Provide the (X, Y) coordinate of the cell's center where the given text is located.  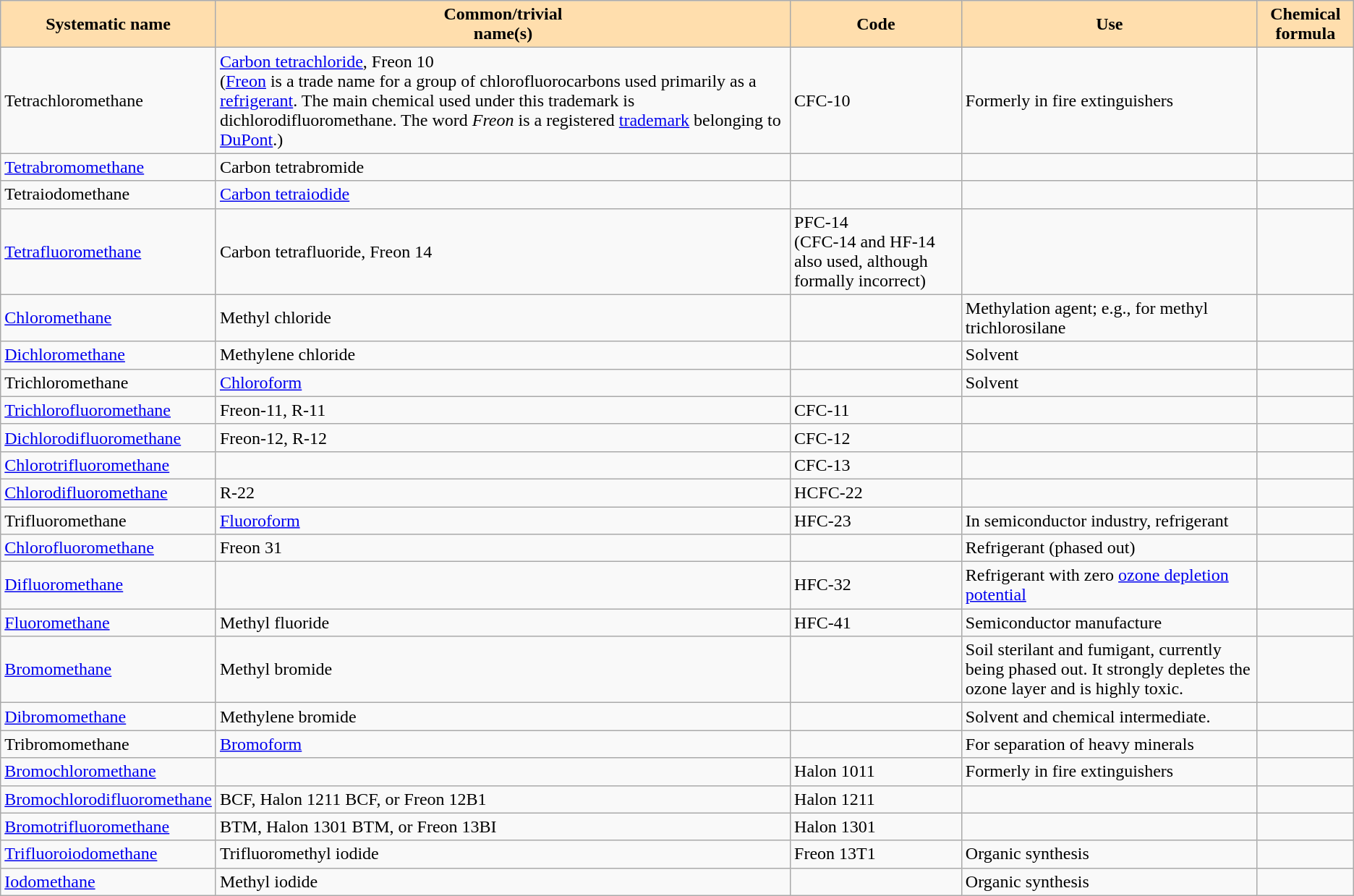
Use (1110, 25)
Chlorodifluoromethane (108, 492)
Iodomethane (108, 882)
Fluoromethane (108, 623)
HFC-41 (877, 623)
BCF, Halon 1211 BCF, or Freon 12B1 (503, 799)
Trichloromethane (108, 383)
Solvent and chemical intermediate. (1110, 717)
Fluoroform (503, 520)
Methylene chloride (503, 355)
Methylene bromide (503, 717)
Methylation agent; e.g., for methyl trichlorosilane (1110, 318)
Methyl fluoride (503, 623)
Difluoromethane (108, 586)
Chemical formula (1305, 25)
Tetrachloromethane (108, 101)
Bromoform (503, 744)
Bromochlorodifluoromethane (108, 799)
Dichlorodifluoromethane (108, 438)
BTM, Halon 1301 BTM, or Freon 13BI (503, 827)
HCFC-22 (877, 492)
Carbon tetrafluoride, Freon 14 (503, 252)
Trifluoroiodomethane (108, 854)
Systematic name (108, 25)
Methyl chloride (503, 318)
Methyl iodide (503, 882)
R-22 (503, 492)
Dibromomethane (108, 717)
HFC-23 (877, 520)
Freon 31 (503, 548)
In semiconductor industry, refrigerant (1110, 520)
Refrigerant with zero ozone depletion potential (1110, 586)
CFC-13 (877, 465)
Freon 13T1 (877, 854)
Trichlorofluoromethane (108, 410)
CFC-11 (877, 410)
Bromochloromethane (108, 772)
Chloroform (503, 383)
HFC-32 (877, 586)
Trifluoromethane (108, 520)
For separation of heavy minerals (1110, 744)
CFC-12 (877, 438)
Methyl bromide (503, 670)
Tribromomethane (108, 744)
Bromomethane (108, 670)
Semiconductor manufacture (1110, 623)
Chlorotrifluoromethane (108, 465)
Carbon tetraiodide (503, 195)
Soil sterilant and fumigant, currently being phased out. It strongly depletes the ozone layer and is highly toxic. (1110, 670)
Refrigerant (phased out) (1110, 548)
Freon-12, R-12 (503, 438)
Trifluoromethyl iodide (503, 854)
Halon 1301 (877, 827)
Halon 1011 (877, 772)
Tetrafluoromethane (108, 252)
Carbon tetrabromide (503, 167)
CFC-10 (877, 101)
Dichloromethane (108, 355)
Tetrabromomethane (108, 167)
Halon 1211 (877, 799)
Bromotrifluoromethane (108, 827)
Chlorofluoromethane (108, 548)
Freon-11, R-11 (503, 410)
Chloromethane (108, 318)
Tetraiodomethane (108, 195)
Code (877, 25)
PFC-14(CFC-14 and HF-14 also used, although formally incorrect) (877, 252)
Common/trivial name(s) (503, 25)
